From the cell containing the given text, extract its center point as (x, y) coordinate. 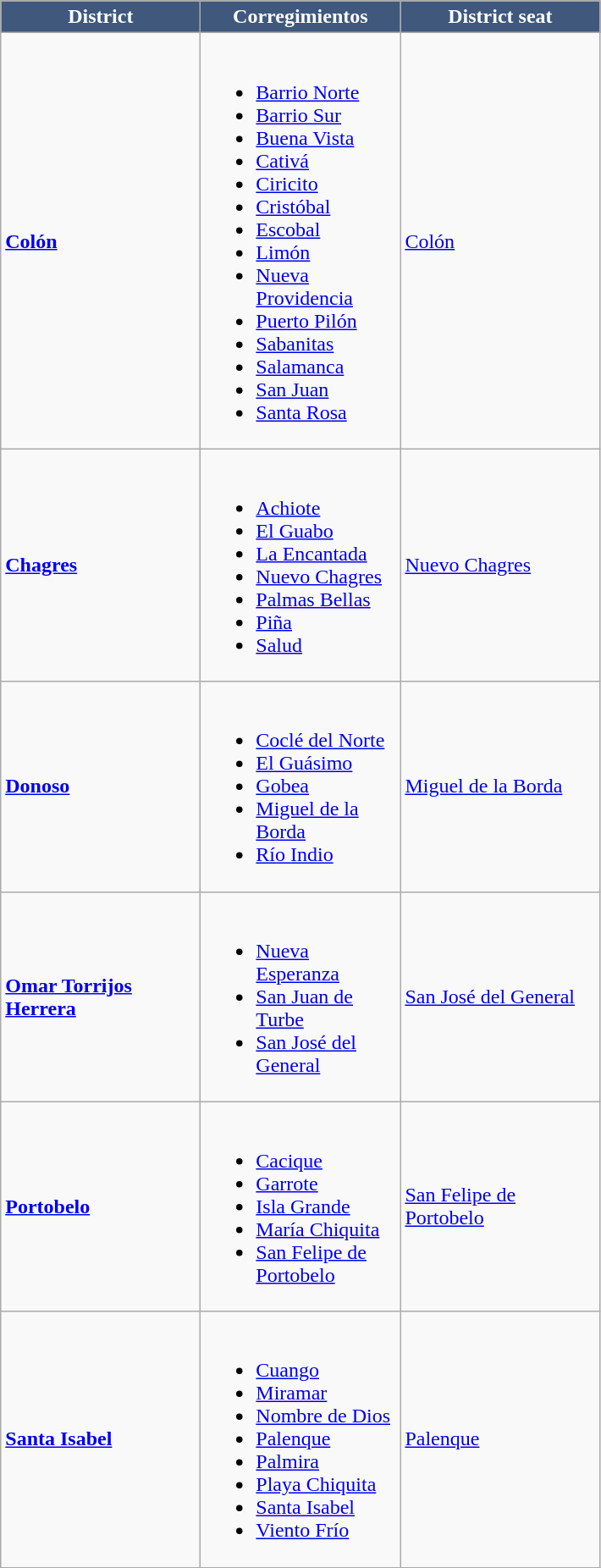
Coclé del NorteEl GuásimoGobeaMiguel de la BordaRío Indio (300, 787)
District seat (500, 17)
CuangoMiramarNombre de DiosPalenquePalmiraPlaya ChiquitaSanta IsabelViento Frío (300, 1439)
Santa Isabel (101, 1439)
Nuevo Chagres (500, 566)
Palenque (500, 1439)
Portobelo (101, 1206)
Barrio NorteBarrio SurBuena VistaCativáCiricitoCristóbalEscobalLimónNueva ProvidenciaPuerto PilónSabanitasSalamancaSan JuanSanta Rosa (300, 240)
Corregimientos (300, 17)
San José del General (500, 997)
Omar Torrijos Herrera (101, 997)
District (101, 17)
CaciqueGarroteIsla GrandeMaría ChiquitaSan Felipe de Portobelo (300, 1206)
San Felipe de Portobelo (500, 1206)
Chagres (101, 566)
Miguel de la Borda (500, 787)
AchioteEl GuaboLa EncantadaNuevo ChagresPalmas BellasPiñaSalud (300, 566)
Nueva EsperanzaSan Juan de TurbeSan José del General (300, 997)
Donoso (101, 787)
